Determine the [X, Y] coordinate at the center of the cell enclosing the given text.  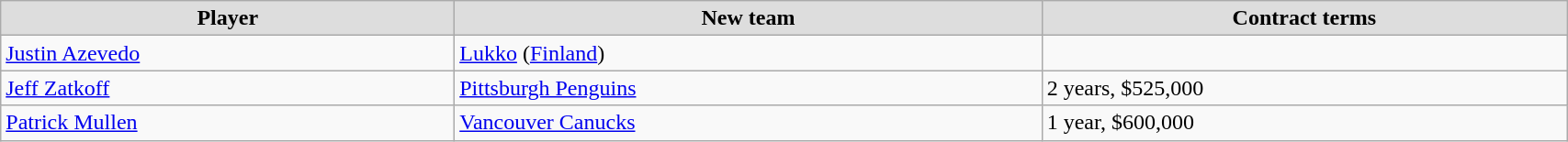
Vancouver Canucks [748, 123]
1 year, $600,000 [1304, 123]
Jeff Zatkoff [228, 88]
2 years, $525,000 [1304, 88]
Contract terms [1304, 18]
Player [228, 18]
New team [748, 18]
Lukko (Finland) [748, 53]
Justin Azevedo [228, 53]
Pittsburgh Penguins [748, 88]
Patrick Mullen [228, 123]
